Scan for the cell matching the given text and deliver its (x, y) coordinate at center. 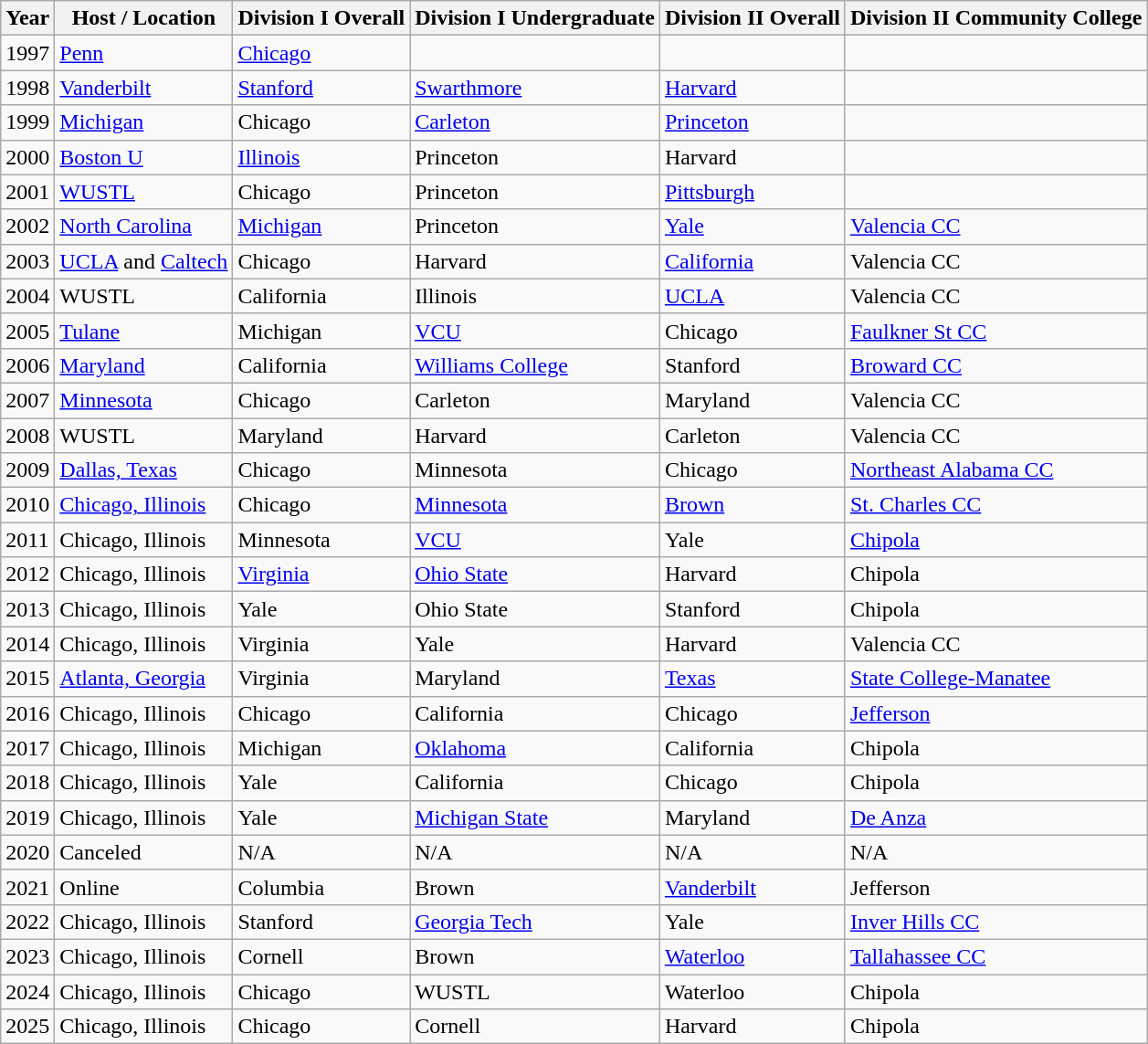
Swarthmore (535, 88)
2020 (27, 852)
Texas (753, 679)
Pittsburgh (753, 192)
Northeast Alabama CC (995, 470)
2025 (27, 1027)
Penn (144, 53)
Tulane (144, 331)
Inver Hills CC (995, 922)
2013 (27, 609)
2009 (27, 470)
1997 (27, 53)
Division II Community College (995, 18)
2014 (27, 644)
2010 (27, 505)
Online (144, 887)
Dallas, Texas (144, 470)
North Carolina (144, 227)
2017 (27, 748)
Michigan State (535, 817)
Division II Overall (753, 18)
2021 (27, 887)
2003 (27, 261)
1999 (27, 122)
Faulkner St CC (995, 331)
De Anza (995, 817)
2022 (27, 922)
2004 (27, 296)
2001 (27, 192)
Broward CC (995, 365)
Atlanta, Georgia (144, 679)
1998 (27, 88)
St. Charles CC (995, 505)
2016 (27, 713)
Williams College (535, 365)
2006 (27, 365)
2005 (27, 331)
2019 (27, 817)
Host / Location (144, 18)
2007 (27, 400)
2023 (27, 956)
Year (27, 18)
UCLA and Caltech (144, 261)
2012 (27, 575)
Columbia (321, 887)
Division I Undergraduate (535, 18)
2018 (27, 783)
2024 (27, 991)
Oklahoma (535, 748)
Boston U (144, 157)
2015 (27, 679)
Tallahassee CC (995, 956)
State College-Manatee (995, 679)
2002 (27, 227)
2008 (27, 436)
Canceled (144, 852)
Georgia Tech (535, 922)
Division I Overall (321, 18)
2011 (27, 540)
2000 (27, 157)
UCLA (753, 296)
